Return the [x, y] coordinate for the center point of the cell that contains the specified text.  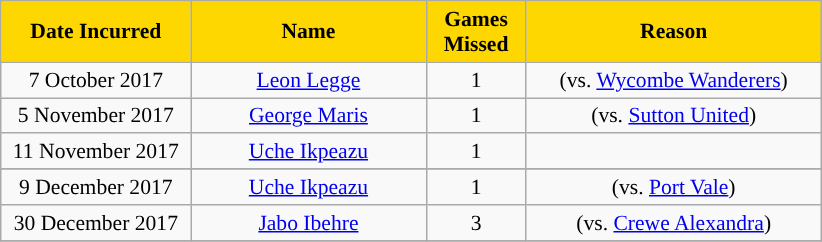
Games Missed [476, 32]
Reason [674, 32]
(vs. Port Vale) [674, 187]
7 October 2017 [96, 80]
5 November 2017 [96, 116]
Name [308, 32]
3 [476, 223]
9 December 2017 [96, 187]
Jabo Ibehre [308, 223]
Date Incurred [96, 32]
11 November 2017 [96, 152]
(vs. Crewe Alexandra) [674, 223]
George Maris [308, 116]
Leon Legge [308, 80]
(vs. Wycombe Wanderers) [674, 80]
30 December 2017 [96, 223]
(vs. Sutton United) [674, 116]
